For the text-containing cell, return its midpoint in (X, Y) coordinate format. 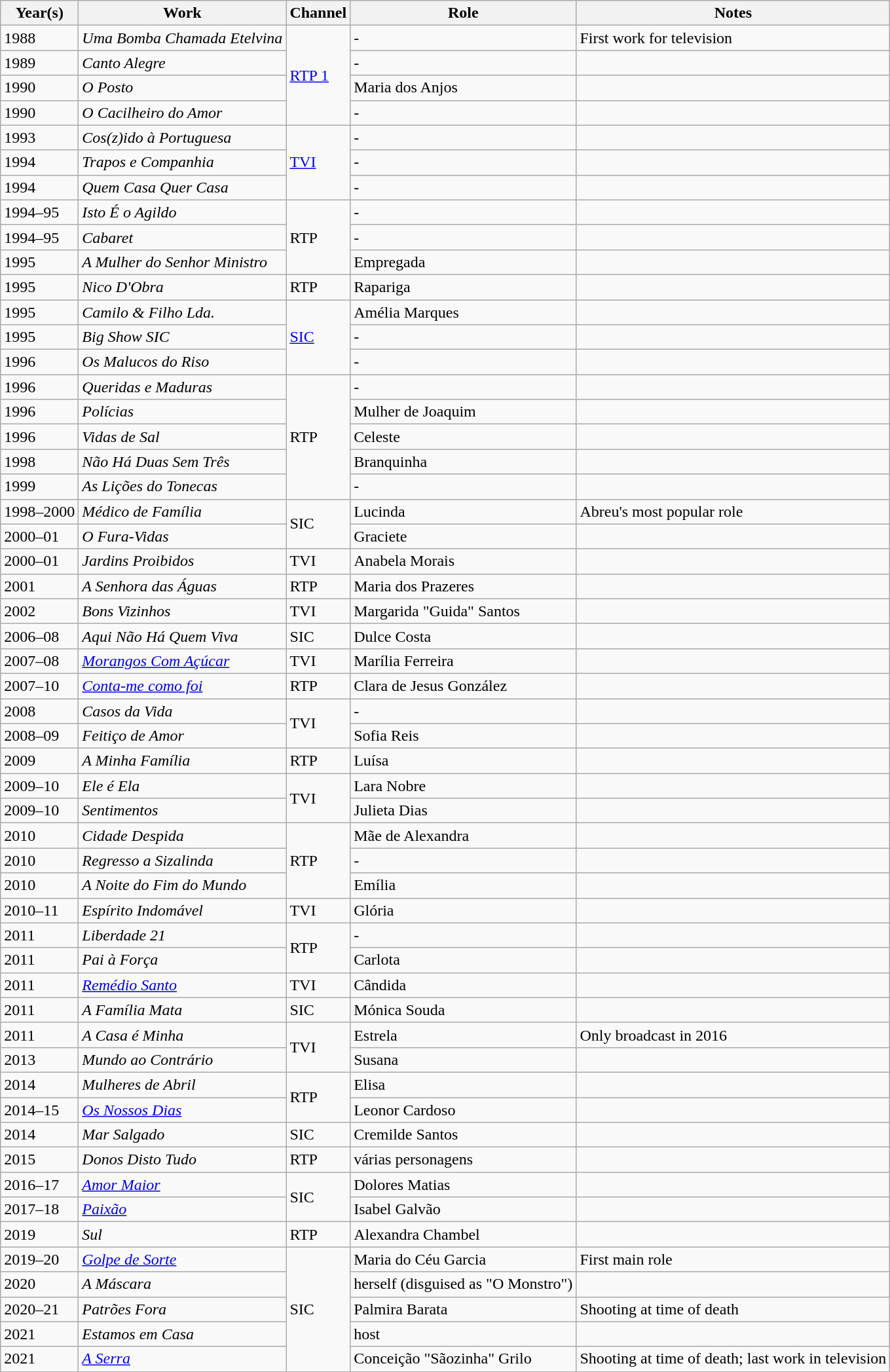
Donos Disto Tudo (182, 1160)
As Lições do Tonecas (182, 487)
Médico de Família (182, 511)
Polícias (182, 412)
Maria do Céu Garcia (464, 1259)
Julieta Dias (464, 811)
Casos da Vida (182, 711)
Mulheres de Abril (182, 1085)
Anabela Morais (464, 561)
O Cacilheiro do Amor (182, 113)
Dolores Matias (464, 1185)
Shooting at time of death (733, 1309)
Mónica Souda (464, 1010)
Maria dos Anjos (464, 88)
Notes (733, 13)
Sul (182, 1234)
1988 (39, 38)
Palmira Barata (464, 1309)
2016–17 (39, 1185)
Aqui Não Há Quem Viva (182, 636)
Ele é Ela (182, 786)
Dulce Costa (464, 636)
Estrela (464, 1035)
Nico D'Obra (182, 287)
O Posto (182, 88)
Sentimentos (182, 811)
Marília Ferreira (464, 661)
2002 (39, 611)
Os Malucos do Riso (182, 362)
Role (464, 13)
A Senhora das Águas (182, 586)
Regresso a Sizalinda (182, 861)
1998 (39, 462)
Year(s) (39, 13)
Camilo & Filho Lda. (182, 312)
Lara Nobre (464, 786)
Luísa (464, 761)
Maria dos Prazeres (464, 586)
Mãe de Alexandra (464, 836)
Trapos e Companhia (182, 162)
2014–15 (39, 1110)
Branquinha (464, 462)
Queridas e Maduras (182, 387)
Conceição "Sãozinha" Grilo (464, 1359)
Mulher de Joaquim (464, 412)
Amélia Marques (464, 312)
Work (182, 13)
Isabel Galvão (464, 1210)
Jardins Proibidos (182, 561)
Isto É o Agildo (182, 212)
Lucinda (464, 511)
Cidade Despida (182, 836)
várias personagens (464, 1160)
Margarida "Guida" Santos (464, 611)
O Fura-Vidas (182, 536)
Rapariga (464, 287)
Canto Alegre (182, 63)
First work for television (733, 38)
2007–10 (39, 686)
A Casa é Minha (182, 1035)
Cândida (464, 985)
Big Show SIC (182, 337)
2006–08 (39, 636)
2017–18 (39, 1210)
Golpe de Sorte (182, 1259)
1999 (39, 487)
Quem Casa Quer Casa (182, 187)
2001 (39, 586)
Pai à Força (182, 960)
Feitiço de Amor (182, 736)
Leonor Cardoso (464, 1110)
Cos(z)ido à Portuguesa (182, 138)
1993 (39, 138)
Vidas de Sal (182, 437)
Paixão (182, 1210)
Only broadcast in 2016 (733, 1035)
Mundo ao Contrário (182, 1060)
Alexandra Chambel (464, 1234)
2020 (39, 1284)
2015 (39, 1160)
Cremilde Santos (464, 1135)
Amor Maior (182, 1185)
Bons Vizinhos (182, 611)
Liberdade 21 (182, 935)
First main role (733, 1259)
2007–08 (39, 661)
Shooting at time of death; last work in television (733, 1359)
Glória (464, 910)
Graciete (464, 536)
Estamos em Casa (182, 1334)
Sofia Reis (464, 736)
Morangos Com Açúcar (182, 661)
2020–21 (39, 1309)
Celeste (464, 437)
RTP 1 (318, 75)
A Família Mata (182, 1010)
Uma Bomba Chamada Etelvina (182, 38)
2008–09 (39, 736)
2010–11 (39, 910)
1989 (39, 63)
A Minha Família (182, 761)
2013 (39, 1060)
Os Nossos Dias (182, 1110)
A Máscara (182, 1284)
Mar Salgado (182, 1135)
Elisa (464, 1085)
2009 (39, 761)
Espírito Indomável (182, 910)
A Mulher do Senhor Ministro (182, 262)
host (464, 1334)
Carlota (464, 960)
1998–2000 (39, 511)
A Serra (182, 1359)
2008 (39, 711)
A Noite do Fim do Mundo (182, 885)
Remédio Santo (182, 985)
Channel (318, 13)
Emília (464, 885)
Conta-me como foi (182, 686)
2019–20 (39, 1259)
herself (disguised as "O Monstro") (464, 1284)
Empregada (464, 262)
Cabaret (182, 237)
Patrões Fora (182, 1309)
Não Há Duas Sem Três (182, 462)
Susana (464, 1060)
Clara de Jesus González (464, 686)
Abreu's most popular role (733, 511)
2019 (39, 1234)
